From the cell containing the given text, extract its center point as [X, Y] coordinate. 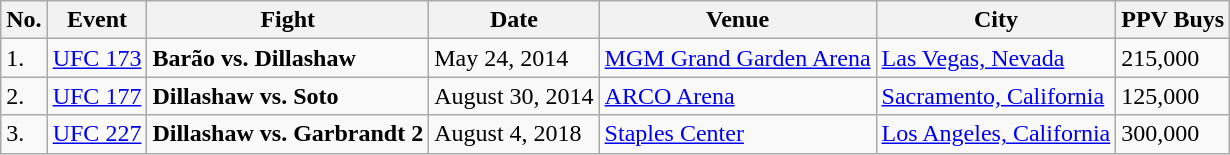
Los Angeles, California [996, 134]
UFC 177 [97, 96]
Staples Center [738, 134]
Barão vs. Dillashaw [288, 58]
Dillashaw vs. Soto [288, 96]
2. [24, 96]
Event [97, 20]
Fight [288, 20]
125,000 [1173, 96]
May 24, 2014 [514, 58]
UFC 227 [97, 134]
Date [514, 20]
3. [24, 134]
215,000 [1173, 58]
Dillashaw vs. Garbrandt 2 [288, 134]
Las Vegas, Nevada [996, 58]
MGM Grand Garden Arena [738, 58]
300,000 [1173, 134]
UFC 173 [97, 58]
ARCO Arena [738, 96]
No. [24, 20]
1. [24, 58]
August 4, 2018 [514, 134]
City [996, 20]
August 30, 2014 [514, 96]
PPV Buys [1173, 20]
Venue [738, 20]
Sacramento, California [996, 96]
